Detect which cell encompasses the target text, then output its (X, Y) center coordinate. 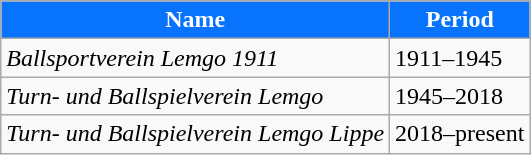
Ballsportverein Lemgo 1911 (196, 58)
Turn- und Ballspielverein Lemgo (196, 96)
Period (460, 20)
2018–present (460, 134)
Name (196, 20)
1945–2018 (460, 96)
1911–1945 (460, 58)
Turn- und Ballspielverein Lemgo Lippe (196, 134)
